Return (X, Y) of the center of cell containing provided text 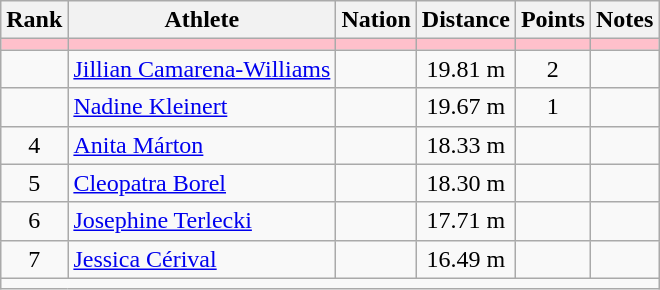
Jessica Cérival (202, 259)
Points (552, 20)
Nadine Kleinert (202, 107)
2 (552, 69)
Distance (466, 20)
7 (34, 259)
1 (552, 107)
6 (34, 221)
Nation (376, 20)
19.81 m (466, 69)
4 (34, 145)
Josephine Terlecki (202, 221)
18.30 m (466, 183)
Jillian Camarena-Williams (202, 69)
Athlete (202, 20)
18.33 m (466, 145)
19.67 m (466, 107)
5 (34, 183)
17.71 m (466, 221)
Notes (624, 20)
Rank (34, 20)
Cleopatra Borel (202, 183)
16.49 m (466, 259)
Anita Márton (202, 145)
